Find where the given text appears and provide that cell's center as [x, y] coordinate. 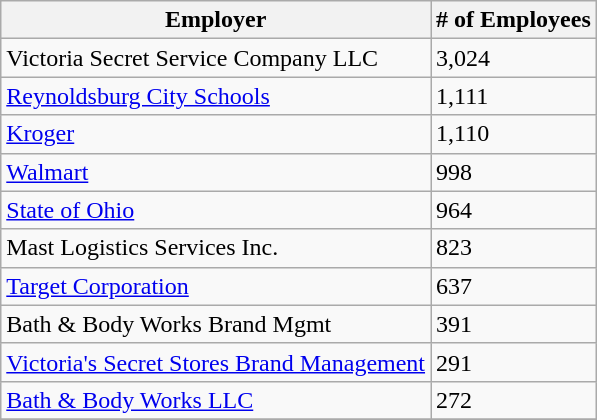
823 [514, 248]
# of Employees [514, 20]
State of Ohio [216, 210]
391 [514, 324]
Mast Logistics Services Inc. [216, 248]
Walmart [216, 172]
998 [514, 172]
Victoria Secret Service Company LLC [216, 58]
637 [514, 286]
Kroger [216, 134]
Employer [216, 20]
964 [514, 210]
Victoria's Secret Stores Brand Management [216, 362]
291 [514, 362]
1,111 [514, 96]
3,024 [514, 58]
Target Corporation [216, 286]
1,110 [514, 134]
272 [514, 400]
Bath & Body Works Brand Mgmt [216, 324]
Reynoldsburg City Schools [216, 96]
Bath & Body Works LLC [216, 400]
